For the text-containing cell, return its midpoint in (X, Y) coordinate format. 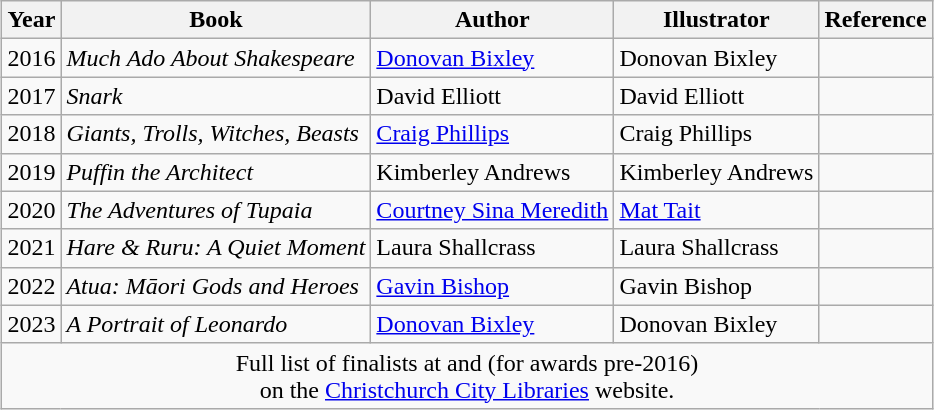
2016 (32, 58)
Book (216, 20)
Giants, Trolls, Witches, Beasts (216, 134)
2018 (32, 134)
2019 (32, 172)
Much Ado About Shakespeare (216, 58)
A Portrait of Leonardo (216, 324)
Courtney Sina Meredith (492, 210)
Mat Tait (716, 210)
Snark (216, 96)
2023 (32, 324)
2020 (32, 210)
Full list of finalists at and (for awards pre-2016) on the Christchurch City Libraries website. (467, 376)
2021 (32, 248)
Illustrator (716, 20)
Atua: Māori Gods and Heroes (216, 286)
Year (32, 20)
Reference (876, 20)
Author (492, 20)
Hare & Ruru: A Quiet Moment (216, 248)
Puffin the Architect (216, 172)
2022 (32, 286)
The Adventures of Tupaia (216, 210)
2017 (32, 96)
